From the cell containing the given text, extract its center point as (X, Y) coordinate. 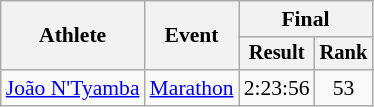
Rank (344, 54)
Marathon (192, 88)
2:23:56 (277, 88)
João N'Tyamba (73, 88)
53 (344, 88)
Result (277, 54)
Event (192, 36)
Athlete (73, 36)
Final (306, 19)
